Capture the cell that displays the provided text and extract its [X, Y] central coordinate. 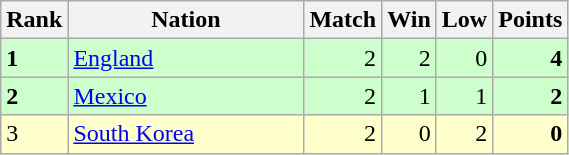
3 [34, 134]
South Korea [186, 134]
Points [530, 20]
4 [530, 58]
Mexico [186, 96]
Nation [186, 20]
Rank [34, 20]
Low [464, 20]
Match [343, 20]
Win [410, 20]
England [186, 58]
